Capture the cell that displays the provided text and extract its [X, Y] central coordinate. 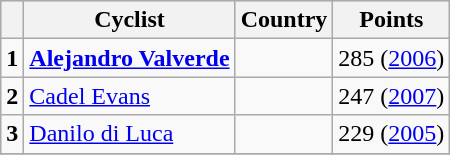
229 (2005) [392, 134]
Cadel Evans [130, 96]
285 (2006) [392, 58]
Danilo di Luca [130, 134]
247 (2007) [392, 96]
2 [12, 96]
1 [12, 58]
3 [12, 134]
Points [392, 20]
Cyclist [130, 20]
Alejandro Valverde [130, 58]
Country [284, 20]
